Return [X, Y] of the center of cell containing provided text 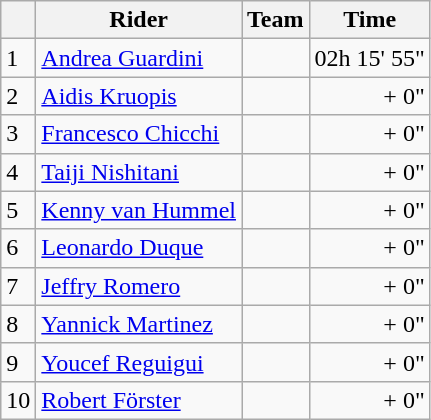
1 [18, 58]
5 [18, 210]
Leonardo Duque [139, 248]
Rider [139, 20]
6 [18, 248]
Kenny van Hummel [139, 210]
2 [18, 96]
Francesco Chicchi [139, 134]
3 [18, 134]
Taiji Nishitani [139, 172]
Andrea Guardini [139, 58]
9 [18, 362]
02h 15' 55" [370, 58]
Aidis Kruopis [139, 96]
Yannick Martinez [139, 324]
10 [18, 400]
Robert Förster [139, 400]
Team [276, 20]
4 [18, 172]
Jeffry Romero [139, 286]
8 [18, 324]
Time [370, 20]
7 [18, 286]
Youcef Reguigui [139, 362]
